Pinpoint the cell where the given text exists, returning its [X, Y] midpoint coordinate. 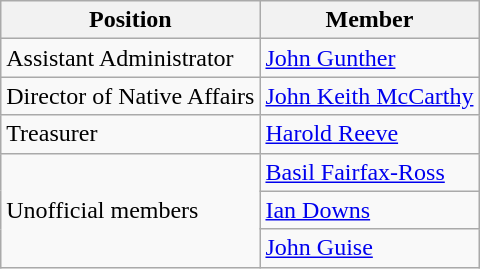
Position [130, 20]
Harold Reeve [370, 134]
Unofficial members [130, 210]
Basil Fairfax-Ross [370, 172]
John Guise [370, 248]
Member [370, 20]
Ian Downs [370, 210]
Director of Native Affairs [130, 96]
Treasurer [130, 134]
Assistant Administrator [130, 58]
John Gunther [370, 58]
John Keith McCarthy [370, 96]
